Search for the cell housing the specified text and yield its (X, Y) center coordinate. 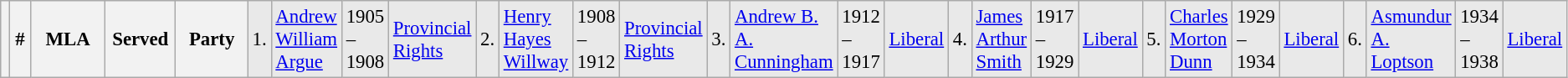
MLA (69, 39)
5. (1154, 39)
Andrew B. A. Cunningham (784, 39)
Henry Hayes Willway (535, 39)
Charles Morton Dunn (1199, 39)
Party (212, 39)
4. (960, 39)
3. (719, 39)
6. (1355, 39)
# (20, 39)
Asmundur A. Loptson (1411, 39)
1908 – 1912 (597, 39)
Served (141, 39)
1917 – 1929 (1055, 39)
Andrew William Argue (306, 39)
1934 – 1938 (1479, 39)
1905 – 1908 (365, 39)
1. (259, 39)
James Arthur Smith (1001, 39)
2. (488, 39)
1912 – 1917 (861, 39)
1929 – 1934 (1256, 39)
